For the text-containing cell, return its midpoint in [x, y] coordinate format. 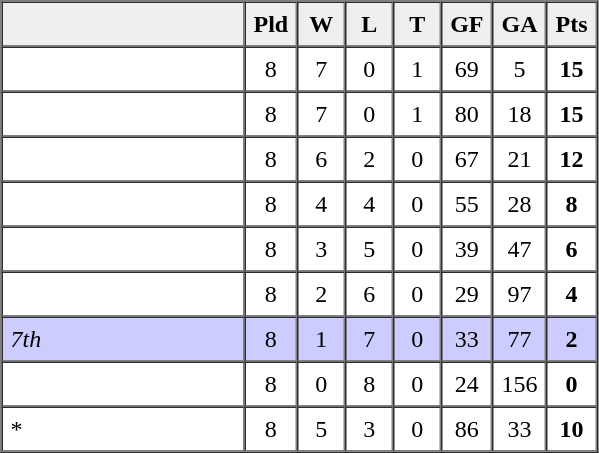
67 [466, 158]
29 [466, 294]
12 [572, 158]
47 [520, 248]
Pld [270, 24]
21 [520, 158]
GA [520, 24]
80 [466, 114]
39 [466, 248]
18 [520, 114]
77 [520, 338]
T [417, 24]
24 [466, 384]
55 [466, 204]
10 [572, 428]
Pts [572, 24]
97 [520, 294]
69 [466, 68]
L [369, 24]
* [124, 428]
W [321, 24]
86 [466, 428]
28 [520, 204]
7th [124, 338]
156 [520, 384]
GF [466, 24]
